Pinpoint the cell where the given text exists, returning its (X, Y) midpoint coordinate. 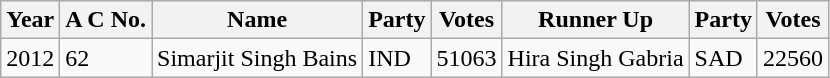
2012 (30, 58)
Year (30, 20)
SAD (723, 58)
22560 (792, 58)
51063 (466, 58)
Name (258, 20)
A C No. (106, 20)
62 (106, 58)
IND (397, 58)
Simarjit Singh Bains (258, 58)
Runner Up (596, 20)
Hira Singh Gabria (596, 58)
